From the cell containing the given text, extract its center point as [X, Y] coordinate. 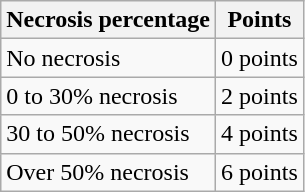
No necrosis [108, 58]
0 to 30% necrosis [108, 96]
Points [260, 20]
6 points [260, 172]
Over 50% necrosis [108, 172]
4 points [260, 134]
30 to 50% necrosis [108, 134]
2 points [260, 96]
Necrosis percentage [108, 20]
0 points [260, 58]
